Return (x, y) of the center of cell containing provided text 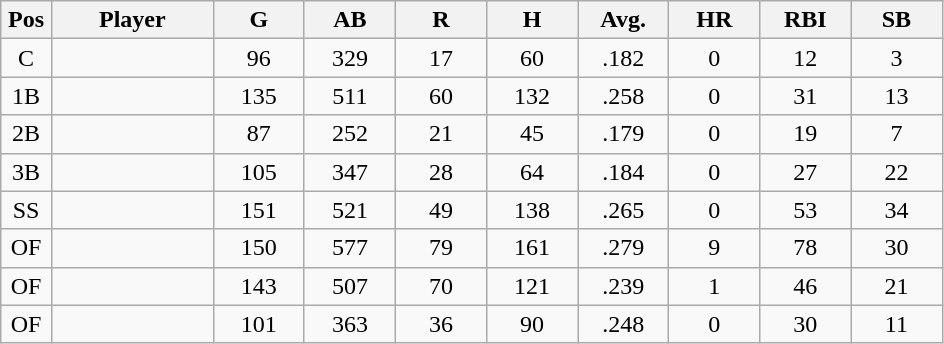
45 (532, 134)
C (26, 58)
.265 (624, 210)
577 (350, 248)
3B (26, 172)
161 (532, 248)
70 (440, 286)
9 (714, 248)
132 (532, 96)
.179 (624, 134)
Player (132, 20)
27 (806, 172)
135 (258, 96)
Pos (26, 20)
.182 (624, 58)
G (258, 20)
363 (350, 324)
R (440, 20)
Avg. (624, 20)
64 (532, 172)
7 (896, 134)
79 (440, 248)
78 (806, 248)
143 (258, 286)
329 (350, 58)
.258 (624, 96)
11 (896, 324)
.248 (624, 324)
H (532, 20)
AB (350, 20)
511 (350, 96)
HR (714, 20)
1B (26, 96)
138 (532, 210)
SS (26, 210)
36 (440, 324)
28 (440, 172)
1 (714, 286)
46 (806, 286)
90 (532, 324)
34 (896, 210)
87 (258, 134)
SB (896, 20)
507 (350, 286)
19 (806, 134)
2B (26, 134)
101 (258, 324)
150 (258, 248)
252 (350, 134)
.184 (624, 172)
105 (258, 172)
17 (440, 58)
151 (258, 210)
.279 (624, 248)
.239 (624, 286)
96 (258, 58)
12 (806, 58)
13 (896, 96)
3 (896, 58)
53 (806, 210)
49 (440, 210)
521 (350, 210)
347 (350, 172)
22 (896, 172)
121 (532, 286)
RBI (806, 20)
31 (806, 96)
